Capture the cell that displays the provided text and extract its (X, Y) central coordinate. 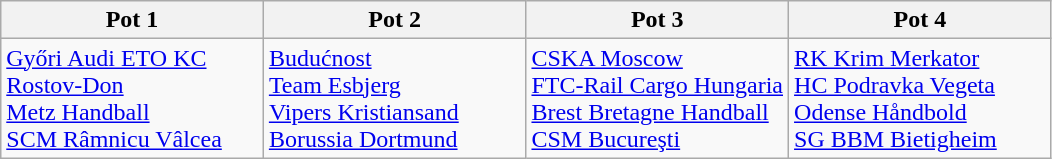
Pot 3 (658, 20)
RK Krim Merkator HC Podravka Vegeta Odense Håndbold SG BBM Bietigheim (920, 98)
Győri Audi ETO KC Rostov-Don Metz Handball SCM Râmnicu Vâlcea (132, 98)
Pot 4 (920, 20)
CSKA Moscow FTC-Rail Cargo Hungaria Brest Bretagne Handball CSM Bucureşti (658, 98)
Pot 2 (394, 20)
Pot 1 (132, 20)
Budućnost Team Esbjerg Vipers Kristiansand Borussia Dortmund (394, 98)
